Output the [X, Y] coordinate of the center of the cell containing the given text.  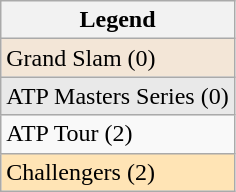
ATP Tour (2) [118, 134]
Grand Slam (0) [118, 58]
ATP Masters Series (0) [118, 96]
Challengers (2) [118, 172]
Legend [118, 20]
